Output the [X, Y] coordinate of the center of the cell containing the given text.  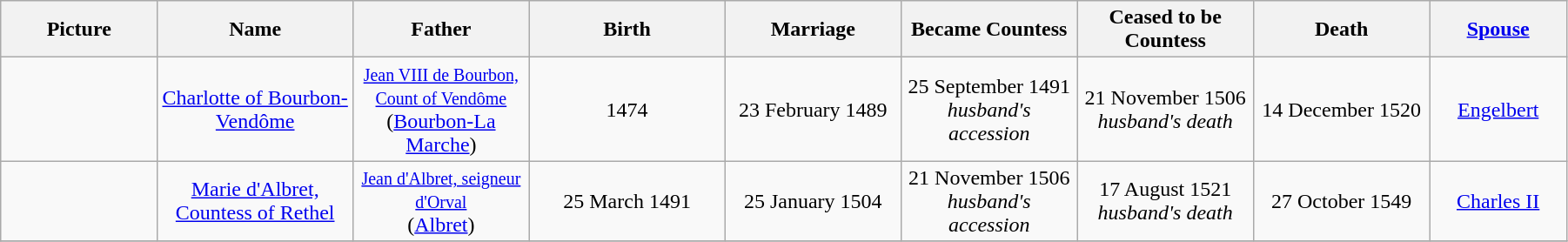
Jean d'Albret, seigneur d'Orval(Albret) [441, 201]
Became Countess [989, 30]
Name [256, 30]
Marie d'Albret, Countess of Rethel [256, 201]
25 January 1504 [813, 201]
21 November 1506husband's accession [989, 201]
Marriage [813, 30]
Jean VIII de Bourbon, Count of Vendôme(Bourbon-La Marche) [441, 110]
25 March 1491 [627, 201]
25 September 1491husband's accession [989, 110]
Death [1341, 30]
21 November 1506husband's death [1165, 110]
23 February 1489 [813, 110]
Engelbert [1498, 110]
17 August 1521husband's death [1165, 201]
Birth [627, 30]
Charles II [1498, 201]
1474 [627, 110]
27 October 1549 [1341, 201]
Charlotte of Bourbon-Vendôme [256, 110]
Picture [79, 30]
Spouse [1498, 30]
Father [441, 30]
14 December 1520 [1341, 110]
Ceased to be Countess [1165, 30]
